Determine the (x, y) coordinate at the center of the cell enclosing the given text.  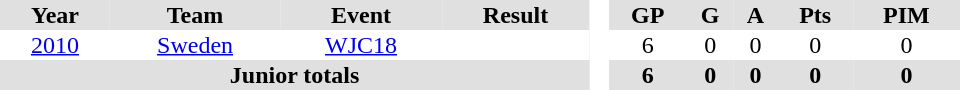
Event (361, 15)
PIM (906, 15)
Junior totals (294, 75)
Team (195, 15)
WJC18 (361, 45)
Year (55, 15)
A (756, 15)
GP (648, 15)
Result (516, 15)
Pts (814, 15)
2010 (55, 45)
G (710, 15)
Sweden (195, 45)
